Detect which cell encompasses the target text, then output its [x, y] center coordinate. 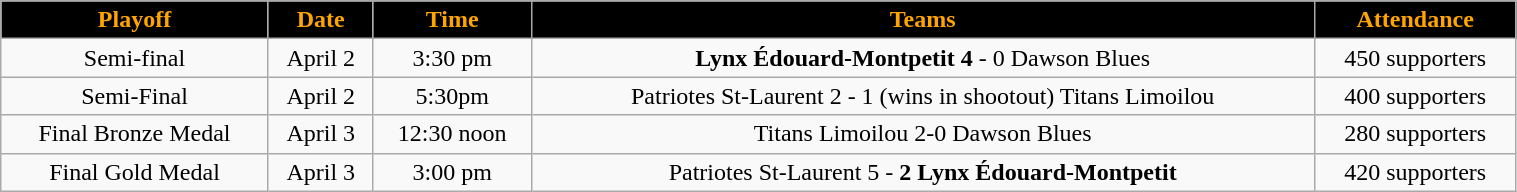
Semi-final [134, 58]
12:30 noon [452, 134]
3:30 pm [452, 58]
Semi-Final [134, 96]
5:30pm [452, 96]
420 supporters [1415, 172]
Attendance [1415, 20]
Final Bronze Medal [134, 134]
280 supporters [1415, 134]
Date [320, 20]
Patriotes St-Laurent 2 - 1 (wins in shootout) Titans Limoilou [922, 96]
Time [452, 20]
Final Gold Medal [134, 172]
Teams [922, 20]
Titans Limoilou 2-0 Dawson Blues [922, 134]
3:00 pm [452, 172]
Lynx Édouard-Montpetit 4 - 0 Dawson Blues [922, 58]
450 supporters [1415, 58]
Patriotes St-Laurent 5 - 2 Lynx Édouard-Montpetit [922, 172]
Playoff [134, 20]
400 supporters [1415, 96]
